Detect which cell encompasses the target text, then output its (X, Y) center coordinate. 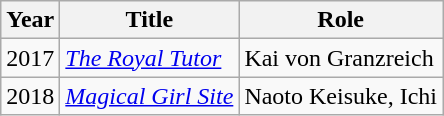
Year (30, 20)
Kai von Granzreich (341, 58)
2017 (30, 58)
Naoto Keisuke, Ichi (341, 96)
Role (341, 20)
Magical Girl Site (150, 96)
Title (150, 20)
The Royal Tutor (150, 58)
2018 (30, 96)
